Detect which cell encompasses the target text, then output its [x, y] center coordinate. 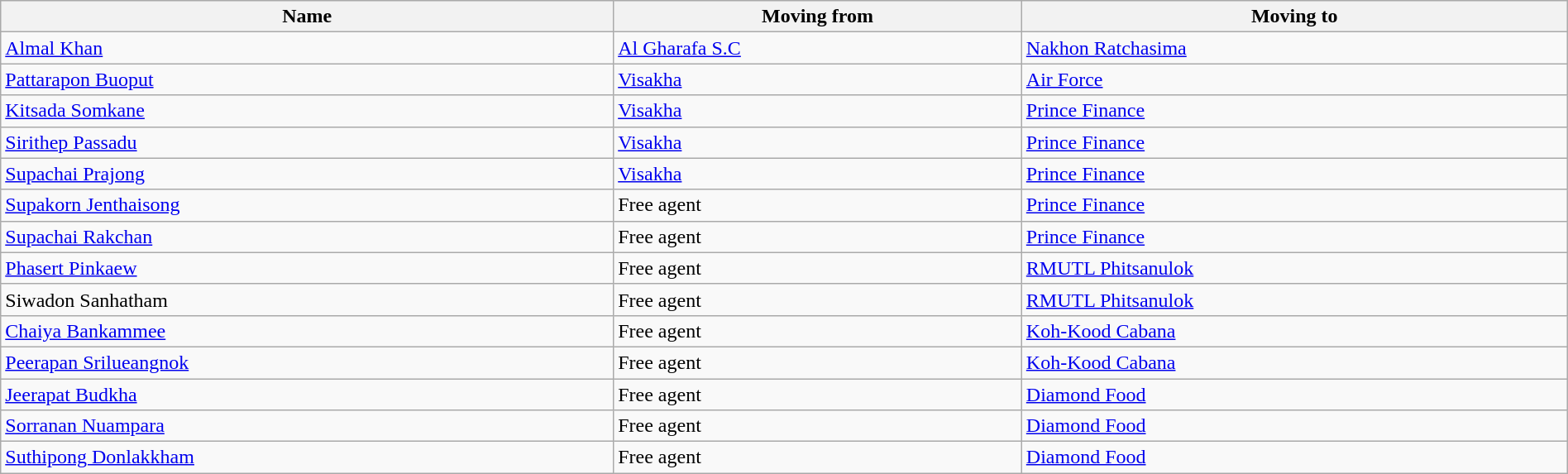
Peerapan Srilueangnok [308, 362]
Pattarapon Buoput [308, 79]
Almal Khan [308, 48]
Siwadon Sanhatham [308, 299]
Name [308, 17]
Moving to [1294, 17]
Supakorn Jenthaisong [308, 205]
Air Force [1294, 79]
Jeerapat Budkha [308, 395]
Kitsada Somkane [308, 111]
Al Gharafa S.C [818, 48]
Supachai Rakchan [308, 237]
Phasert Pinkaew [308, 268]
Supachai Prajong [308, 174]
Nakhon Ratchasima [1294, 48]
Sorranan Nuampara [308, 426]
Suthipong Donlakkham [308, 457]
Sirithep Passadu [308, 142]
Chaiya Bankammee [308, 331]
Moving from [818, 17]
